Find where the given text appears and provide that cell's center as [x, y] coordinate. 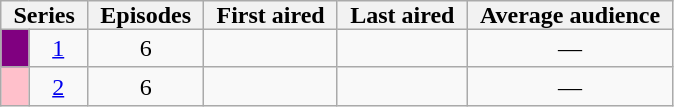
1 [58, 48]
Episodes [146, 15]
First aired [271, 15]
Average audience [570, 15]
Last aired [402, 15]
Series [44, 15]
2 [58, 86]
